Return (x, y) of the center of cell containing provided text 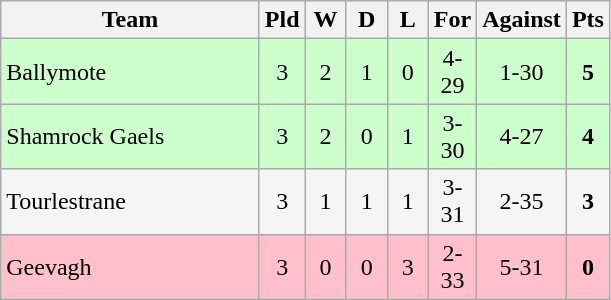
W (326, 20)
2-35 (522, 202)
2-33 (452, 266)
3-30 (452, 136)
Against (522, 20)
Shamrock Gaels (130, 136)
For (452, 20)
1-30 (522, 72)
Geevagh (130, 266)
4-27 (522, 136)
Ballymote (130, 72)
4 (588, 136)
D (366, 20)
Team (130, 20)
3-31 (452, 202)
4-29 (452, 72)
5-31 (522, 266)
Pts (588, 20)
Pld (282, 20)
Tourlestrane (130, 202)
5 (588, 72)
L (408, 20)
